Search for the cell housing the specified text and yield its [x, y] center coordinate. 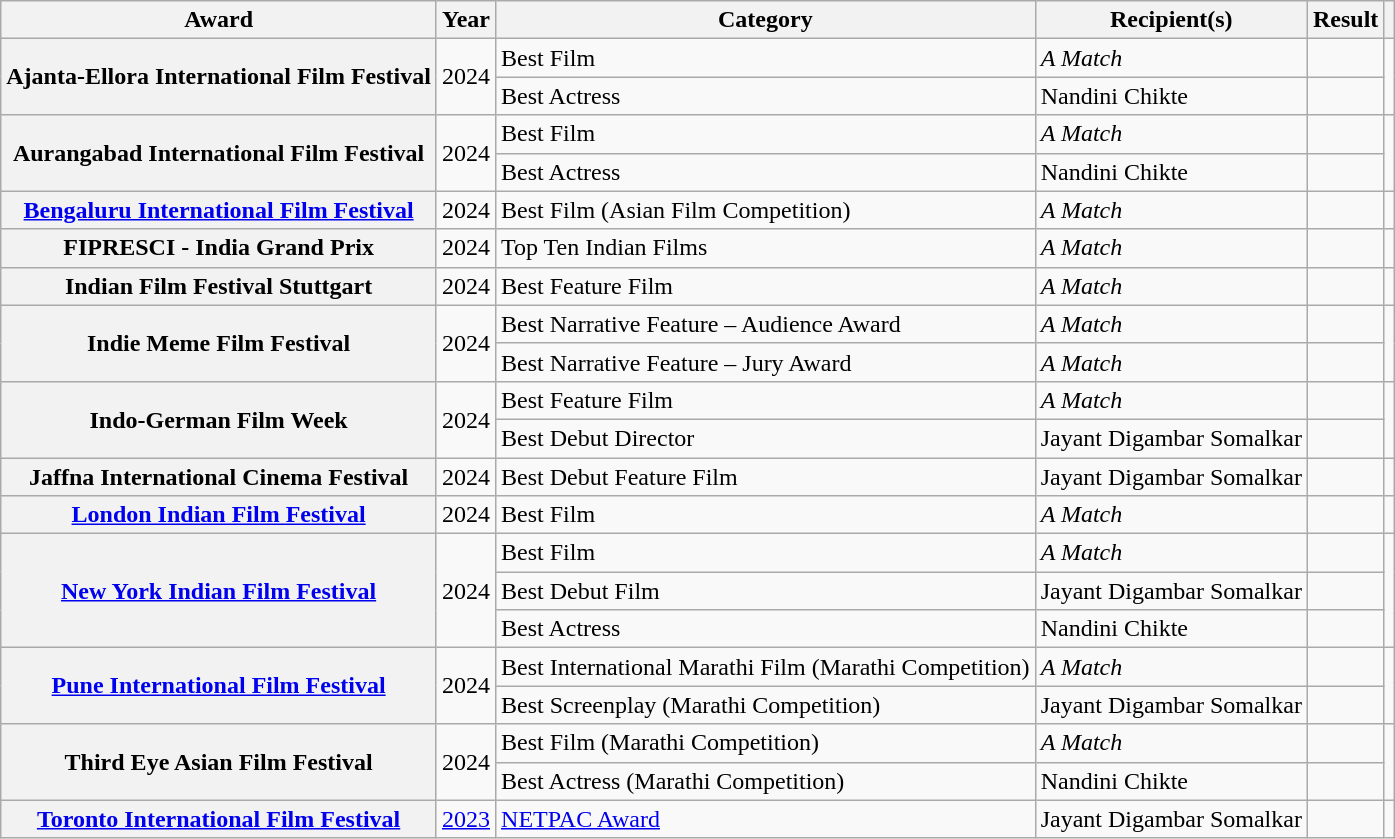
Category [766, 20]
New York Indian Film Festival [219, 591]
Year [466, 20]
Indian Film Festival Stuttgart [219, 286]
Bengaluru International Film Festival [219, 210]
Best Film (Asian Film Competition) [766, 210]
Result [1345, 20]
Best Debut Film [766, 591]
Ajanta-Ellora International Film Festival [219, 77]
Indie Meme Film Festival [219, 343]
2023 [466, 819]
Toronto International Film Festival [219, 819]
Best Debut Feature Film [766, 477]
Best Debut Director [766, 438]
Best International Marathi Film (Marathi Competition) [766, 667]
Top Ten Indian Films [766, 248]
London Indian Film Festival [219, 515]
Best Narrative Feature – Audience Award [766, 324]
Award [219, 20]
Pune International Film Festival [219, 686]
Jaffna International Cinema Festival [219, 477]
Best Screenplay (Marathi Competition) [766, 705]
NETPAC Award [766, 819]
Indo-German Film Week [219, 419]
FIPRESCI - India Grand Prix [219, 248]
Aurangabad International Film Festival [219, 153]
Best Film (Marathi Competition) [766, 743]
Best Narrative Feature – Jury Award [766, 362]
Best Actress (Marathi Competition) [766, 781]
Third Eye Asian Film Festival [219, 762]
Recipient(s) [1171, 20]
